Search for the cell housing the specified text and yield its [x, y] center coordinate. 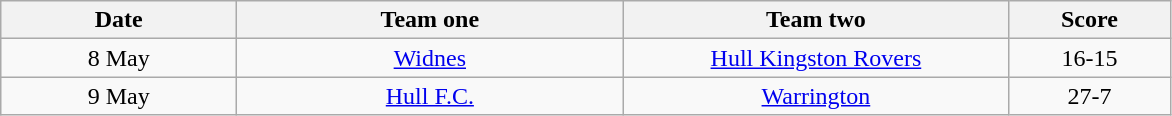
8 May [119, 58]
Warrington [816, 96]
27-7 [1090, 96]
Hull Kingston Rovers [816, 58]
Score [1090, 20]
Team one [430, 20]
Hull F.C. [430, 96]
9 May [119, 96]
16-15 [1090, 58]
Widnes [430, 58]
Team two [816, 20]
Date [119, 20]
